Identify which cell holds the provided text, then report its (x, y) central coordinate. 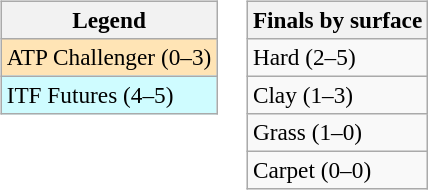
Finals by surface (337, 20)
Clay (1–3) (337, 95)
Grass (1–0) (337, 133)
ATP Challenger (0–3) (108, 57)
ITF Futures (4–5) (108, 95)
Hard (2–5) (337, 57)
Carpet (0–0) (337, 171)
Legend (108, 20)
